Find where the given text appears and provide that cell's center as [x, y] coordinate. 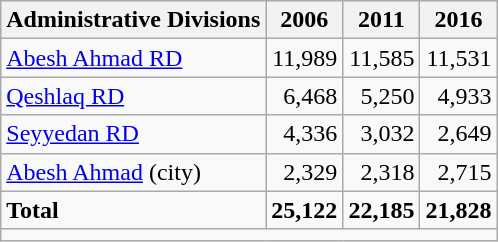
11,585 [382, 58]
Abesh Ahmad RD [134, 58]
5,250 [382, 96]
6,468 [304, 96]
2,318 [382, 172]
22,185 [382, 210]
2,329 [304, 172]
11,989 [304, 58]
2011 [382, 20]
3,032 [382, 134]
11,531 [458, 58]
2006 [304, 20]
4,933 [458, 96]
Qeshlaq RD [134, 96]
25,122 [304, 210]
Administrative Divisions [134, 20]
2,715 [458, 172]
Seyyedan RD [134, 134]
2,649 [458, 134]
4,336 [304, 134]
21,828 [458, 210]
Abesh Ahmad (city) [134, 172]
Total [134, 210]
2016 [458, 20]
